Return (X, Y) of the center of cell containing provided text 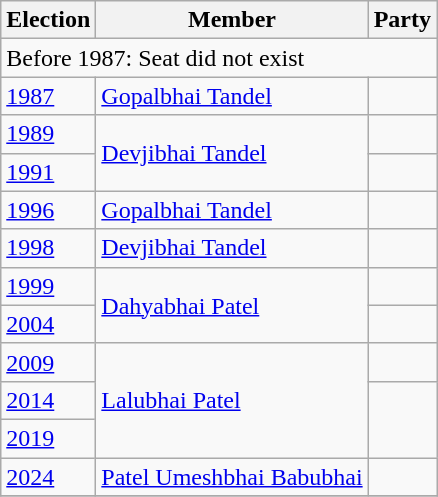
Party (402, 20)
Member (232, 20)
2024 (48, 477)
1989 (48, 134)
Dahyabhai Patel (232, 305)
2009 (48, 362)
Before 1987: Seat did not exist (219, 58)
1987 (48, 96)
2014 (48, 400)
1996 (48, 210)
1998 (48, 248)
Lalubhai Patel (232, 400)
1991 (48, 172)
Patel Umeshbhai Babubhai (232, 477)
2004 (48, 324)
Election (48, 20)
1999 (48, 286)
2019 (48, 438)
